Extract the (X, Y) coordinate from the center of the cell holding the provided text.  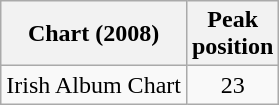
Irish Album Chart (94, 85)
Chart (2008) (94, 34)
23 (232, 85)
Peakposition (232, 34)
